Pinpoint the cell where the given text exists, returning its [x, y] midpoint coordinate. 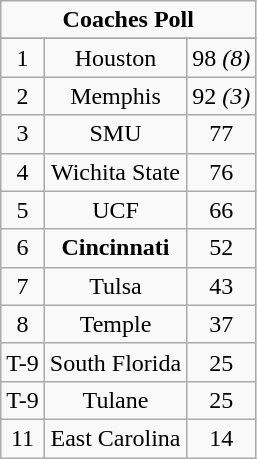
1 [23, 58]
98 (8) [222, 58]
UCF [115, 210]
East Carolina [115, 438]
Cincinnati [115, 248]
11 [23, 438]
Tulsa [115, 286]
92 (3) [222, 96]
14 [222, 438]
South Florida [115, 362]
Wichita State [115, 172]
Memphis [115, 96]
52 [222, 248]
7 [23, 286]
8 [23, 324]
2 [23, 96]
77 [222, 134]
Houston [115, 58]
Temple [115, 324]
4 [23, 172]
66 [222, 210]
SMU [115, 134]
5 [23, 210]
43 [222, 286]
Coaches Poll [128, 20]
Tulane [115, 400]
3 [23, 134]
6 [23, 248]
37 [222, 324]
76 [222, 172]
